Determine the (X, Y) coordinate at the center of the cell enclosing the given text.  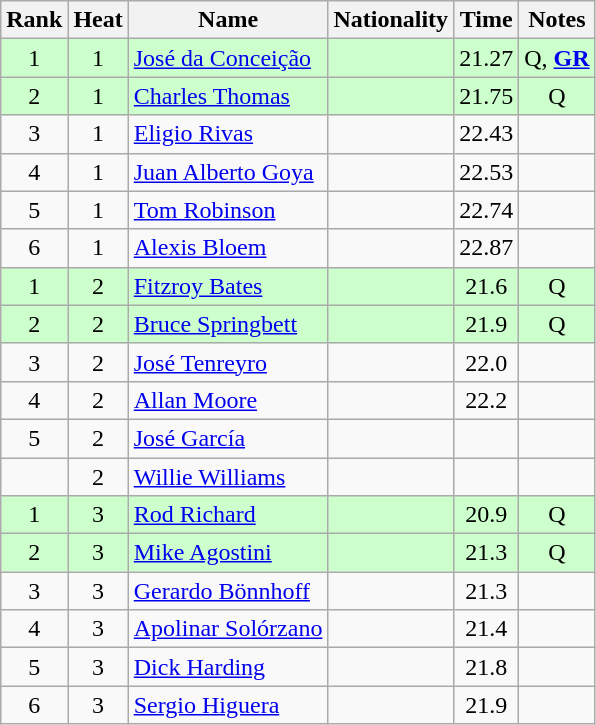
José da Conceição (228, 58)
Name (228, 20)
Apolinar Solórzano (228, 629)
José Tenreyro (228, 362)
Nationality (391, 20)
22.74 (486, 210)
22.87 (486, 248)
Sergio Higuera (228, 705)
22.0 (486, 362)
Alexis Bloem (228, 248)
22.2 (486, 400)
21.6 (486, 286)
Dick Harding (228, 667)
Notes (557, 20)
21.8 (486, 667)
Allan Moore (228, 400)
José García (228, 438)
21.27 (486, 58)
Tom Robinson (228, 210)
Q, GR (557, 58)
21.75 (486, 96)
22.43 (486, 134)
21.4 (486, 629)
22.53 (486, 172)
Rank (34, 20)
Heat (98, 20)
Bruce Springbett (228, 324)
Fitzroy Bates (228, 286)
Eligio Rivas (228, 134)
Willie Williams (228, 477)
Time (486, 20)
Rod Richard (228, 515)
Charles Thomas (228, 96)
Mike Agostini (228, 553)
Juan Alberto Goya (228, 172)
Gerardo Bönnhoff (228, 591)
20.9 (486, 515)
